From the cell containing the given text, extract its center point as (X, Y) coordinate. 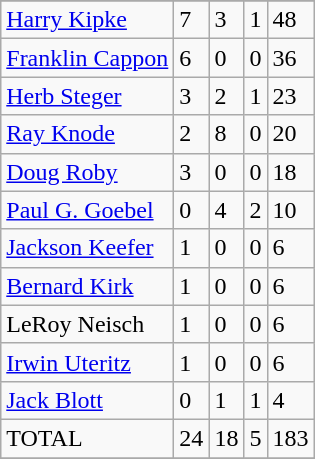
8 (226, 134)
Ray Knode (88, 134)
183 (290, 438)
48 (290, 20)
LeRoy Neisch (88, 324)
20 (290, 134)
Harry Kipke (88, 20)
Jack Blott (88, 400)
Bernard Kirk (88, 286)
Franklin Cappon (88, 58)
23 (290, 96)
Doug Roby (88, 172)
Irwin Uteritz (88, 362)
Jackson Keefer (88, 248)
24 (192, 438)
Herb Steger (88, 96)
5 (256, 438)
Paul G. Goebel (88, 210)
7 (192, 20)
10 (290, 210)
TOTAL (88, 438)
36 (290, 58)
